For the text-containing cell, return its midpoint in (X, Y) coordinate format. 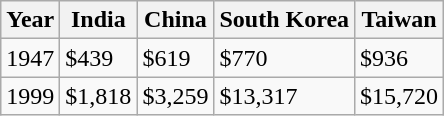
$15,720 (400, 96)
India (98, 20)
1947 (30, 58)
South Korea (284, 20)
1999 (30, 96)
$1,818 (98, 96)
$3,259 (176, 96)
$439 (98, 58)
Taiwan (400, 20)
$13,317 (284, 96)
China (176, 20)
$770 (284, 58)
$619 (176, 58)
Year (30, 20)
$936 (400, 58)
